Extract the [X, Y] coordinate from the center of the cell holding the provided text.  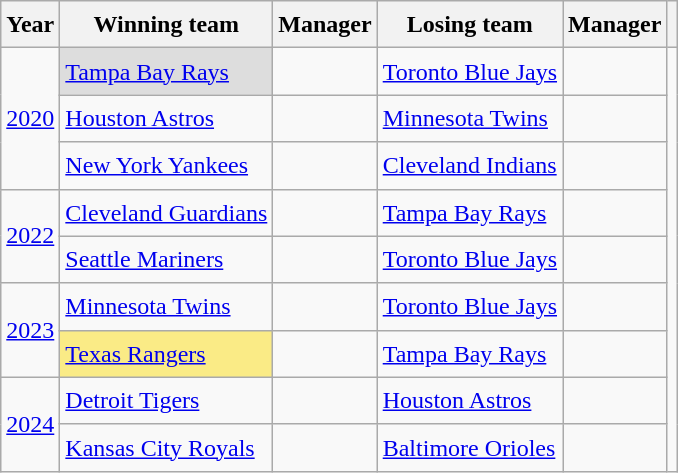
Winning team [166, 24]
2020 [30, 118]
Year [30, 24]
Seattle Mariners [166, 260]
Cleveland Guardians [166, 212]
2024 [30, 424]
Losing team [470, 24]
2023 [30, 330]
Texas Rangers [166, 354]
Detroit Tigers [166, 400]
New York Yankees [166, 166]
2022 [30, 236]
Baltimore Orioles [470, 448]
Kansas City Royals [166, 448]
Cleveland Indians [470, 166]
